Pinpoint the cell where the given text exists, returning its (X, Y) midpoint coordinate. 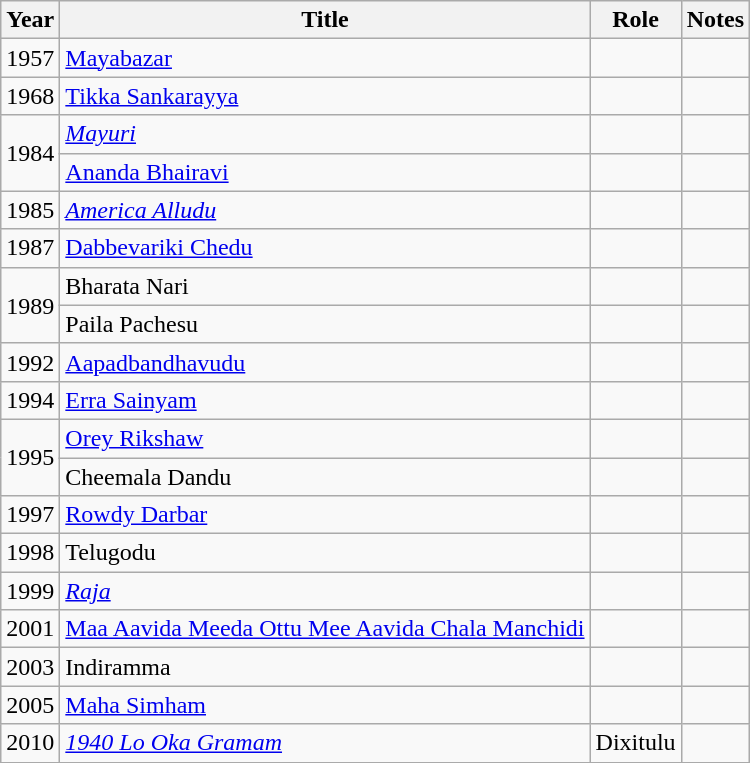
Telugodu (325, 553)
Cheemala Dandu (325, 477)
Notes (715, 20)
Role (636, 20)
Ananda Bhairavi (325, 172)
1992 (30, 362)
1998 (30, 553)
1987 (30, 248)
Raja (325, 591)
1940 Lo Oka Gramam (325, 743)
Aapadbandhavudu (325, 362)
Tikka Sankarayya (325, 96)
2001 (30, 629)
1994 (30, 400)
Paila Pachesu (325, 324)
Mayabazar (325, 58)
Maha Simham (325, 705)
Maa Aavida Meeda Ottu Mee Aavida Chala Manchidi (325, 629)
Bharata Nari (325, 286)
1957 (30, 58)
Year (30, 20)
2005 (30, 705)
Title (325, 20)
Orey Rikshaw (325, 438)
Erra Sainyam (325, 400)
2003 (30, 667)
Dixitulu (636, 743)
1989 (30, 305)
1985 (30, 210)
Indiramma (325, 667)
Mayuri (325, 134)
1984 (30, 153)
1997 (30, 515)
Rowdy Darbar (325, 515)
1999 (30, 591)
America Alludu (325, 210)
1995 (30, 457)
1968 (30, 96)
2010 (30, 743)
Dabbevariki Chedu (325, 248)
